Provide the [x, y] coordinate of the cell's center where the given text is located.  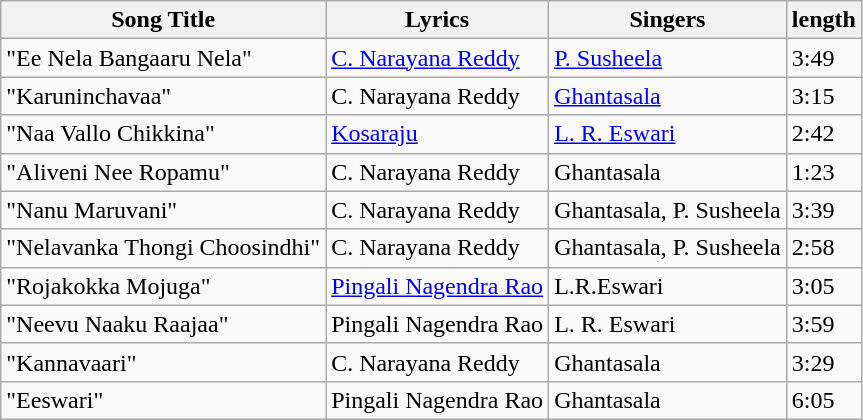
3:15 [824, 96]
"Karuninchavaa" [164, 96]
"Kannavaari" [164, 362]
6:05 [824, 400]
3:29 [824, 362]
1:23 [824, 172]
length [824, 20]
3:59 [824, 324]
"Eeswari" [164, 400]
"Ee Nela Bangaaru Nela" [164, 58]
Song Title [164, 20]
2:42 [824, 134]
Singers [668, 20]
3:05 [824, 286]
P. Susheela [668, 58]
2:58 [824, 248]
"Nelavanka Thongi Choosindhi" [164, 248]
3:49 [824, 58]
3:39 [824, 210]
"Nanu Maruvani" [164, 210]
Lyrics [438, 20]
L.R.Eswari [668, 286]
Kosaraju [438, 134]
"Rojakokka Mojuga" [164, 286]
"Naa Vallo Chikkina" [164, 134]
"Neevu Naaku Raajaa" [164, 324]
"Aliveni Nee Ropamu" [164, 172]
